Extract the [x, y] coordinate from the center of the cell holding the provided text.  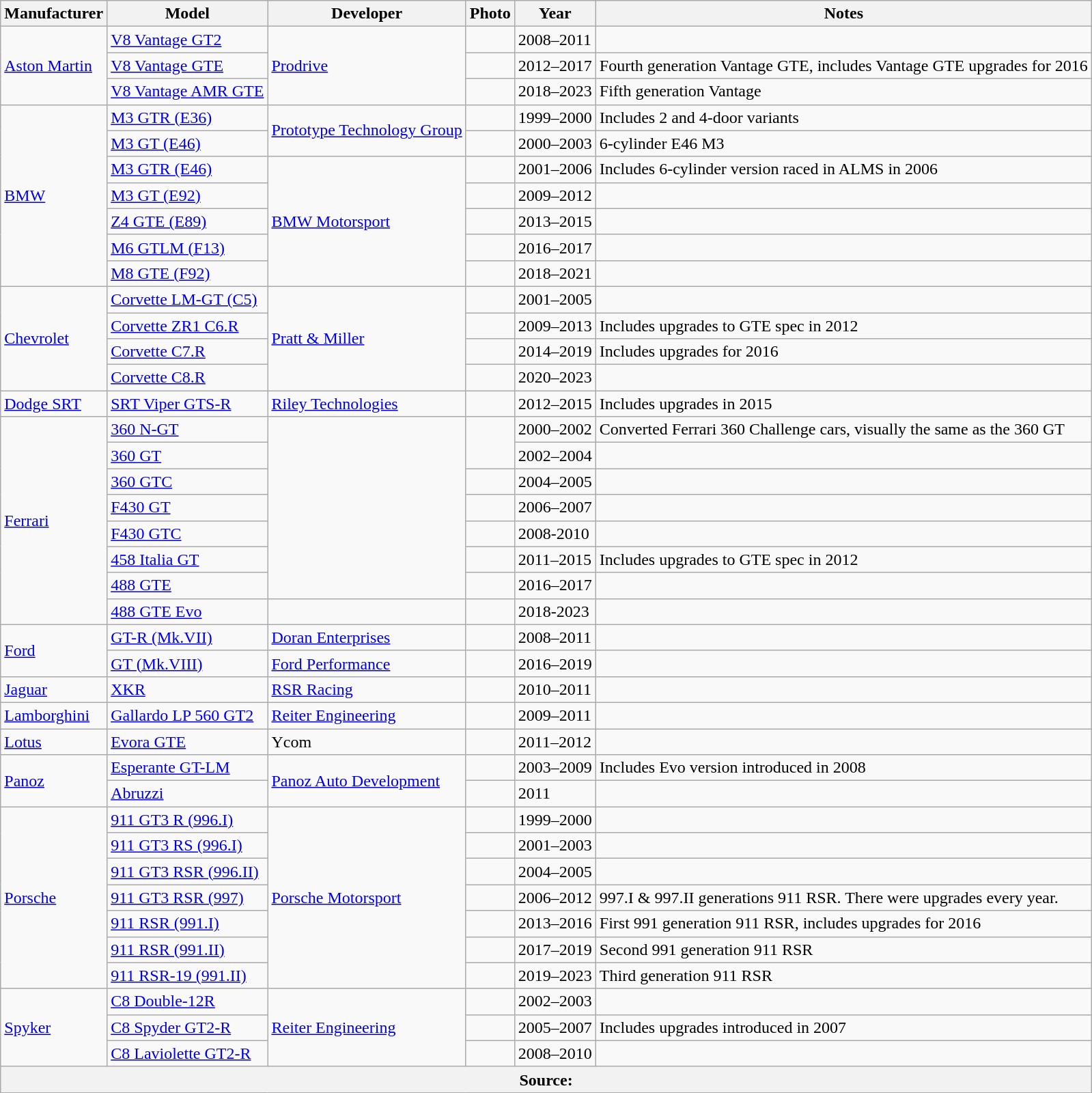
M8 GTE (F92) [187, 273]
Corvette C8.R [187, 378]
Lotus [54, 741]
2009–2011 [555, 715]
M6 GTLM (F13) [187, 247]
911 GT3 R (996.I) [187, 820]
911 RSR (991.I) [187, 924]
360 GTC [187, 482]
Riley Technologies [367, 404]
Includes upgrades introduced in 2007 [843, 1027]
911 RSR-19 (991.II) [187, 976]
Developer [367, 14]
911 RSR (991.II) [187, 950]
Evora GTE [187, 741]
Corvette LM-GT (C5) [187, 299]
BMW Motorsport [367, 221]
2009–2013 [555, 326]
Converted Ferrari 360 Challenge cars, visually the same as the 360 GT [843, 430]
2008–2010 [555, 1053]
2013–2015 [555, 221]
2001–2006 [555, 169]
C8 Double-12R [187, 1001]
F430 GTC [187, 534]
2001–2003 [555, 846]
Prodrive [367, 66]
Pratt & Miller [367, 338]
Corvette C7.R [187, 352]
C8 Spyder GT2-R [187, 1027]
2000–2002 [555, 430]
Corvette ZR1 C6.R [187, 326]
2012–2015 [555, 404]
RSR Racing [367, 689]
Gallardo LP 560 GT2 [187, 715]
2016–2019 [555, 663]
Ford [54, 650]
Fifth generation Vantage [843, 92]
2001–2005 [555, 299]
2011–2012 [555, 741]
488 GTE [187, 585]
6-cylinder E46 M3 [843, 143]
C8 Laviolette GT2-R [187, 1053]
Ford Performance [367, 663]
2010–2011 [555, 689]
2011–2015 [555, 559]
Includes 2 and 4-door variants [843, 117]
M3 GTR (E36) [187, 117]
Second 991 generation 911 RSR [843, 950]
Porsche Motorsport [367, 898]
F430 GT [187, 508]
Third generation 911 RSR [843, 976]
Photo [490, 14]
Manufacturer [54, 14]
2018-2023 [555, 611]
Prototype Technology Group [367, 130]
Notes [843, 14]
V8 Vantage GTE [187, 66]
Ferrari [54, 521]
M3 GT (E92) [187, 195]
997.I & 997.II generations 911 RSR. There were upgrades every year. [843, 898]
360 N-GT [187, 430]
488 GTE Evo [187, 611]
2013–2016 [555, 924]
Lamborghini [54, 715]
2003–2009 [555, 768]
Model [187, 14]
2000–2003 [555, 143]
2017–2019 [555, 950]
360 GT [187, 456]
M3 GT (E46) [187, 143]
First 991 generation 911 RSR, includes upgrades for 2016 [843, 924]
2005–2007 [555, 1027]
2012–2017 [555, 66]
Year [555, 14]
2006–2007 [555, 508]
Aston Martin [54, 66]
SRT Viper GTS-R [187, 404]
458 Italia GT [187, 559]
911 GT3 RSR (997) [187, 898]
2002–2004 [555, 456]
M3 GTR (E46) [187, 169]
2008-2010 [555, 534]
2014–2019 [555, 352]
Chevrolet [54, 338]
Spyker [54, 1027]
GT-R (Mk.VII) [187, 637]
Includes upgrades in 2015 [843, 404]
BMW [54, 195]
Dodge SRT [54, 404]
Source: [546, 1079]
Esperante GT-LM [187, 768]
2009–2012 [555, 195]
Ycom [367, 741]
GT (Mk.VIII) [187, 663]
Includes Evo version introduced in 2008 [843, 768]
911 GT3 RS (996.I) [187, 846]
Abruzzi [187, 794]
2018–2023 [555, 92]
Includes upgrades for 2016 [843, 352]
2011 [555, 794]
Doran Enterprises [367, 637]
Porsche [54, 898]
2020–2023 [555, 378]
XKR [187, 689]
Includes 6-cylinder version raced in ALMS in 2006 [843, 169]
V8 Vantage AMR GTE [187, 92]
2018–2021 [555, 273]
2002–2003 [555, 1001]
Fourth generation Vantage GTE, includes Vantage GTE upgrades for 2016 [843, 66]
2006–2012 [555, 898]
911 GT3 RSR (996.II) [187, 872]
Jaguar [54, 689]
V8 Vantage GT2 [187, 40]
2019–2023 [555, 976]
Z4 GTE (E89) [187, 221]
Panoz [54, 781]
Panoz Auto Development [367, 781]
